Search for the cell housing the specified text and yield its [x, y] center coordinate. 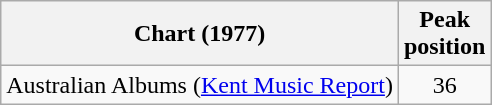
36 [444, 85]
Chart (1977) [200, 34]
Australian Albums (Kent Music Report) [200, 85]
Peakposition [444, 34]
